From the cell containing the given text, extract its center point as [X, Y] coordinate. 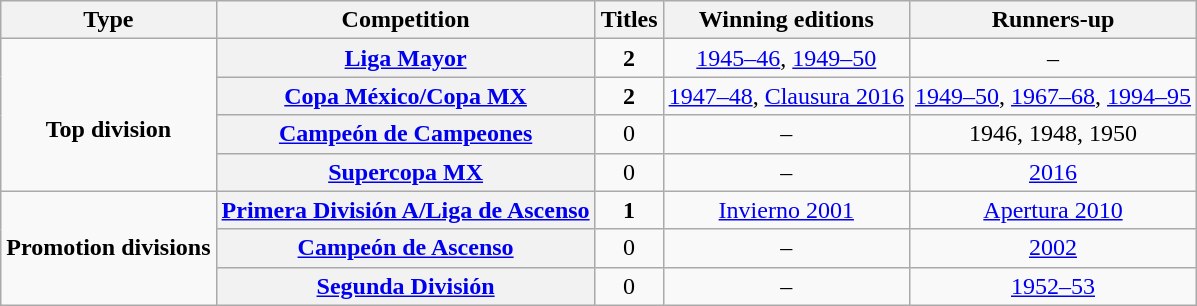
Titles [629, 20]
1946, 1948, 1950 [1052, 134]
1 [629, 210]
Segunda División [406, 286]
2002 [1052, 248]
Type [108, 20]
Liga Mayor [406, 58]
Winning editions [786, 20]
Invierno 2001 [786, 210]
Top division [108, 115]
Campeón de Ascenso [406, 248]
Campeón de Campeones [406, 134]
1947–48, Clausura 2016 [786, 96]
Runners-up [1052, 20]
Copa México/Copa MX [406, 96]
1945–46, 1949–50 [786, 58]
Apertura 2010 [1052, 210]
Promotion divisions [108, 248]
1952–53 [1052, 286]
Competition [406, 20]
2016 [1052, 172]
Primera División A/Liga de Ascenso [406, 210]
Supercopa MX [406, 172]
1949–50, 1967–68, 1994–95 [1052, 96]
